From the cell containing the given text, extract its center point as [x, y] coordinate. 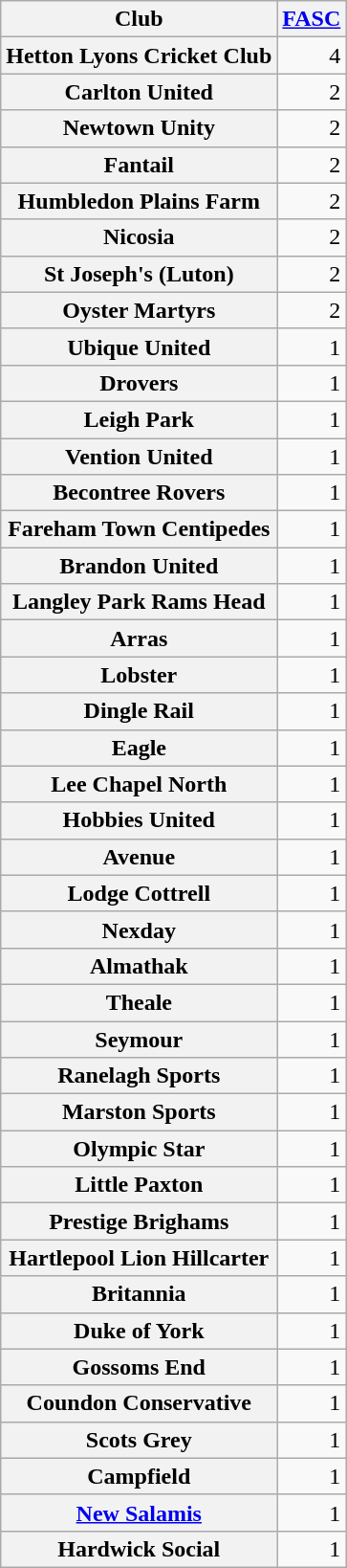
Vention United [140, 457]
Almathak [140, 966]
Nexday [140, 930]
Coundon Conservative [140, 1403]
Lee Chapel North [140, 784]
Brandon United [140, 566]
Scots Grey [140, 1440]
Lobster [140, 675]
Seymour [140, 1039]
Drovers [140, 383]
Duke of York [140, 1331]
Eagle [140, 748]
Langley Park Rams Head [140, 602]
Gossoms End [140, 1367]
Ubique United [140, 347]
Avenue [140, 857]
Marston Sports [140, 1112]
Nicosia [140, 237]
Dingle Rail [140, 711]
Campfield [140, 1476]
Hardwick Social [140, 1549]
Lodge Cottrell [140, 893]
St Joseph's (Luton) [140, 274]
Fareham Town Centipedes [140, 529]
Ranelagh Sports [140, 1076]
Oyster Martyrs [140, 310]
Olympic Star [140, 1149]
Little Paxton [140, 1185]
Humbledon Plains Farm [140, 201]
Theale [140, 1002]
Fantail [140, 165]
Britannia [140, 1294]
Prestige Brighams [140, 1221]
Leigh Park [140, 419]
Hetton Lyons Cricket Club [140, 56]
4 [312, 56]
Club [140, 19]
Hartlepool Lion Hillcarter [140, 1258]
Carlton United [140, 92]
FASC [312, 19]
New Salamis [140, 1512]
Hobbies United [140, 820]
Newtown Unity [140, 128]
Arras [140, 638]
Becontree Rovers [140, 493]
